Return the [x, y] coordinate for the center point of the cell that contains the specified text.  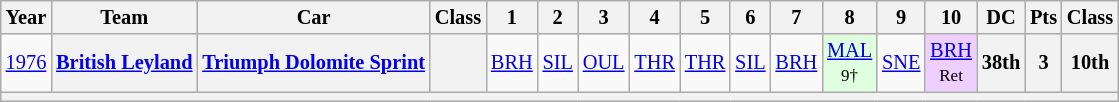
7 [797, 17]
Car [313, 17]
Pts [1044, 17]
SNE [901, 63]
1 [512, 17]
2 [558, 17]
MAL9† [850, 63]
9 [901, 17]
Triumph Dolomite Sprint [313, 63]
1976 [26, 63]
OUL [604, 63]
10th [1090, 63]
38th [1001, 63]
British Leyland [124, 63]
8 [850, 17]
Team [124, 17]
BRHRet [951, 63]
6 [750, 17]
5 [705, 17]
DC [1001, 17]
Year [26, 17]
10 [951, 17]
4 [654, 17]
